Locate the cell with the specified text and output its [x, y] center coordinate. 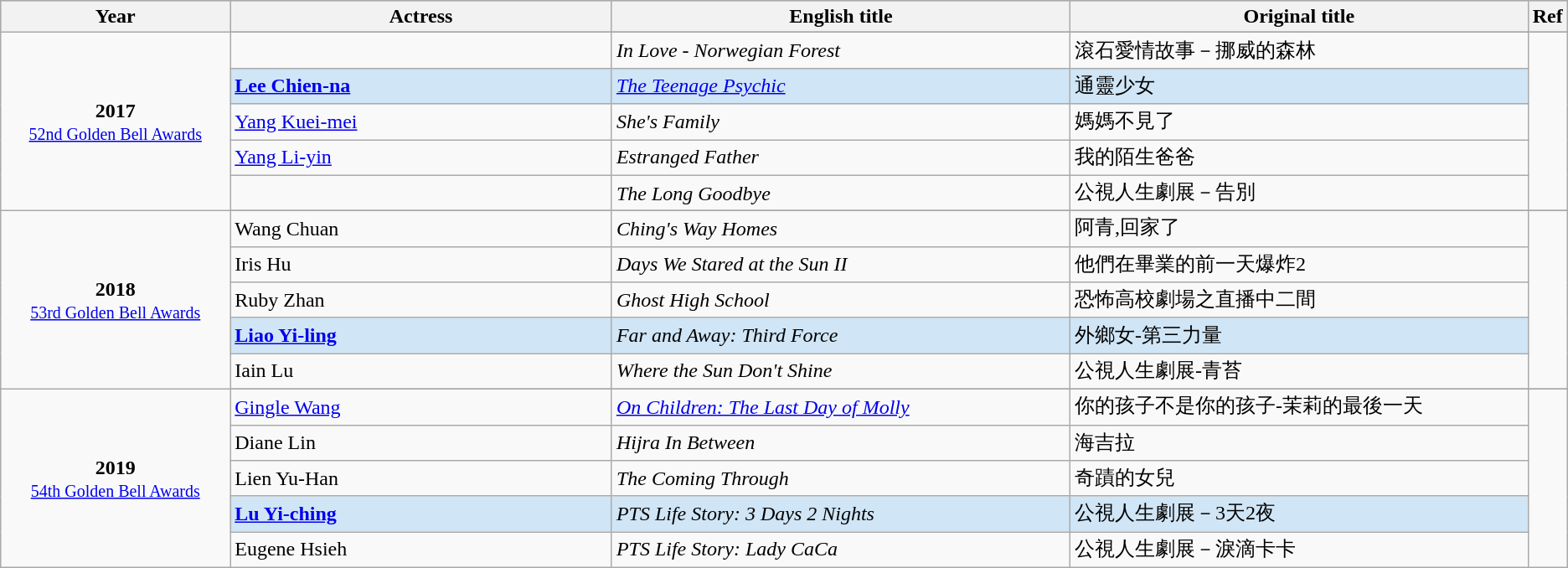
Where the Sun Don't Shine [841, 372]
外鄉女-第三力量 [1300, 335]
公視人生劇展-青苔 [1300, 372]
Wang Chuan [421, 230]
Estranged Father [841, 157]
English title [841, 17]
Ruby Zhan [421, 300]
PTS Life Story: 3 Days 2 Nights [841, 514]
媽媽不見了 [1300, 122]
Actress [421, 17]
通靈少女 [1300, 85]
Far and Away: Third Force [841, 335]
She's Family [841, 122]
Days We Stared at the Sun II [841, 265]
Iris Hu [421, 265]
2018 53rd Golden Bell Awards [116, 300]
In Love - Norwegian Forest [841, 50]
我的陌生爸爸 [1300, 157]
Lu Yi-ching [421, 514]
公視人生劇展－3天2夜 [1300, 514]
Eugene Hsieh [421, 550]
奇蹟的女兒 [1300, 479]
Gingle Wang [421, 407]
Yang Kuei-mei [421, 122]
Lee Chien-na [421, 85]
The Long Goodbye [841, 193]
On Children: The Last Day of Molly [841, 407]
Hijra In Between [841, 442]
The Coming Through [841, 479]
2019 54th Golden Bell Awards [116, 478]
2017 52nd Golden Bell Awards [116, 122]
公視人生劇展－告別 [1300, 193]
Diane Lin [421, 442]
Ghost High School [841, 300]
阿青,回家了 [1300, 230]
PTS Life Story: Lady CaCa [841, 550]
Liao Yi-ling [421, 335]
他們在畢業的前一天爆炸2 [1300, 265]
你的孩子不是你的孩子-茉莉的最後一天 [1300, 407]
The Teenage Psychic [841, 85]
公視人生劇展－淚滴卡卡 [1300, 550]
Lien Yu-Han [421, 479]
Year [116, 17]
恐怖高校劇場之直播中二間 [1300, 300]
Iain Lu [421, 372]
滾石愛情故事－挪威的森林 [1300, 50]
Ching's Way Homes [841, 230]
海吉拉 [1300, 442]
Original title [1300, 17]
Ref [1548, 17]
Yang Li-yin [421, 157]
